Find where the given text appears and provide that cell's center as [x, y] coordinate. 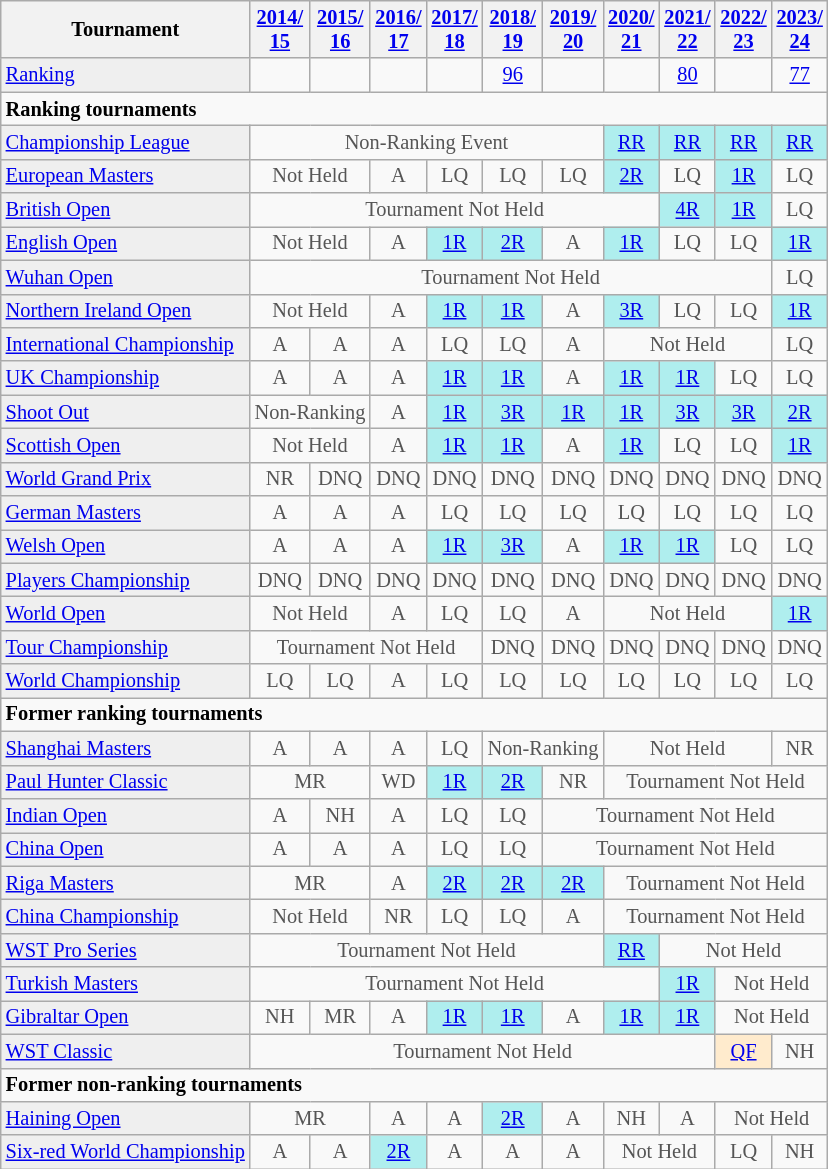
Wuhan Open [126, 277]
WST Classic [126, 1051]
2022/23 [743, 29]
2019/20 [573, 29]
Shoot Out [126, 412]
European Masters [126, 176]
Tour Championship [126, 647]
Players Championship [126, 580]
WD [398, 782]
Former non-ranking tournaments [414, 1085]
Indian Open [126, 815]
96 [513, 75]
International Championship [126, 344]
2021/22 [687, 29]
2018/19 [513, 29]
UK Championship [126, 378]
Shanghai Masters [126, 748]
Six-red World Championship [126, 1152]
Ranking [126, 75]
Haining Open [126, 1118]
2023/24 [800, 29]
4R [687, 210]
China Championship [126, 916]
Non-Ranking Event [427, 142]
Ranking tournaments [414, 109]
WST Pro Series [126, 950]
77 [800, 75]
German Masters [126, 513]
2016/17 [398, 29]
World Championship [126, 681]
World Grand Prix [126, 479]
Tournament [126, 29]
Turkish Masters [126, 984]
Paul Hunter Classic [126, 782]
Gibraltar Open [126, 1017]
Welsh Open [126, 546]
80 [687, 75]
Former ranking tournaments [414, 714]
Championship League [126, 142]
2014/15 [280, 29]
Northern Ireland Open [126, 311]
Riga Masters [126, 883]
QF [743, 1051]
China Open [126, 849]
British Open [126, 210]
2020/21 [631, 29]
2017/18 [454, 29]
English Open [126, 243]
2015/16 [340, 29]
Scottish Open [126, 445]
World Open [126, 613]
